Identify which cell holds the provided text, then report its (X, Y) central coordinate. 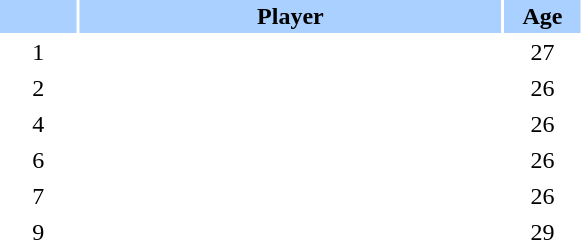
1 (38, 52)
6 (38, 160)
27 (542, 52)
Player (291, 16)
2 (38, 88)
7 (38, 196)
Age (542, 16)
4 (38, 124)
